Identify which cell holds the provided text, then report its (x, y) central coordinate. 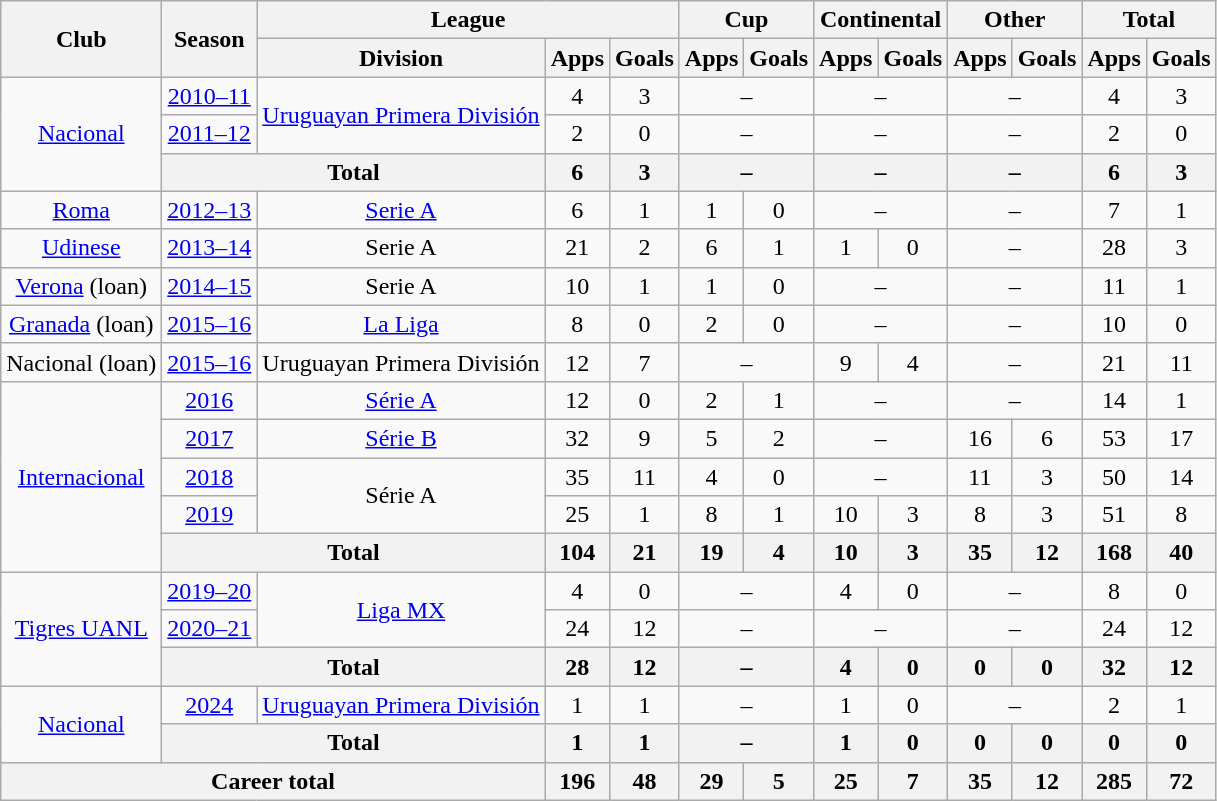
40 (1181, 553)
Tigres UANL (82, 629)
Cup (746, 20)
2020–21 (210, 629)
Liga MX (401, 610)
196 (577, 781)
Division (401, 58)
2019–20 (210, 591)
Verona (loan) (82, 286)
2014–15 (210, 286)
50 (1114, 477)
Série B (401, 438)
League (468, 20)
2024 (210, 705)
Nacional (loan) (82, 362)
Other (1015, 20)
Granada (loan) (82, 324)
17 (1181, 438)
19 (711, 553)
Continental (881, 20)
Roma (82, 210)
53 (1114, 438)
48 (645, 781)
285 (1114, 781)
2013–14 (210, 248)
16 (980, 438)
2017 (210, 438)
2011–12 (210, 134)
2018 (210, 477)
Club (82, 39)
2012–13 (210, 210)
51 (1114, 515)
2016 (210, 400)
2010–11 (210, 96)
Internacional (82, 476)
29 (711, 781)
104 (577, 553)
La Liga (401, 324)
72 (1181, 781)
Udinese (82, 248)
Season (210, 39)
168 (1114, 553)
2019 (210, 515)
Career total (273, 781)
